Find where the given text appears and provide that cell's center as [X, Y] coordinate. 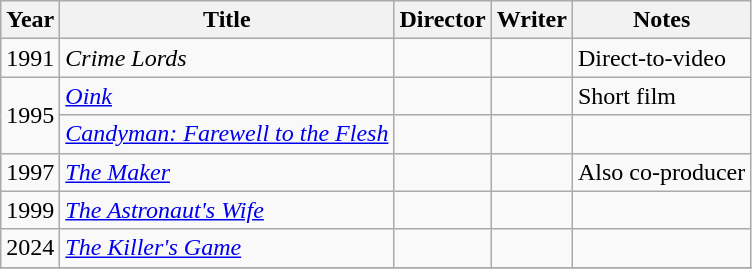
The Astronaut's Wife [227, 210]
1991 [30, 58]
Writer [532, 20]
Also co-producer [661, 172]
Short film [661, 96]
Crime Lords [227, 58]
1997 [30, 172]
Candyman: Farewell to the Flesh [227, 134]
Notes [661, 20]
1999 [30, 210]
The Maker [227, 172]
2024 [30, 248]
Direct-to-video [661, 58]
Oink [227, 96]
Year [30, 20]
The Killer's Game [227, 248]
1995 [30, 115]
Title [227, 20]
Director [442, 20]
